Determine the [x, y] coordinate at the center of the cell enclosing the given text.  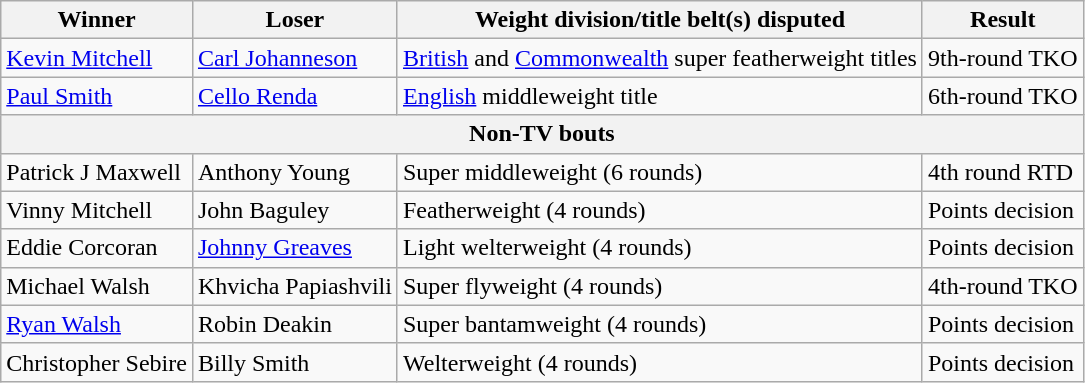
Result [1002, 20]
John Baguley [294, 210]
Kevin Mitchell [97, 58]
Robin Deakin [294, 324]
9th-round TKO [1002, 58]
Michael Walsh [97, 286]
6th-round TKO [1002, 96]
Loser [294, 20]
British and Commonwealth super featherweight titles [660, 58]
Carl Johanneson [294, 58]
Christopher Sebire [97, 362]
Ryan Walsh [97, 324]
Vinny Mitchell [97, 210]
Cello Renda [294, 96]
Winner [97, 20]
Super middleweight (6 rounds) [660, 172]
Weight division/title belt(s) disputed [660, 20]
Super bantamweight (4 rounds) [660, 324]
Patrick J Maxwell [97, 172]
4th round RTD [1002, 172]
Billy Smith [294, 362]
Paul Smith [97, 96]
Eddie Corcoran [97, 248]
Anthony Young [294, 172]
Featherweight (4 rounds) [660, 210]
Welterweight (4 rounds) [660, 362]
Non-TV bouts [542, 134]
Khvicha Papiashvili [294, 286]
Johnny Greaves [294, 248]
English middleweight title [660, 96]
Light welterweight (4 rounds) [660, 248]
4th-round TKO [1002, 286]
Super flyweight (4 rounds) [660, 286]
